Pinpoint the cell where the given text exists, returning its (X, Y) midpoint coordinate. 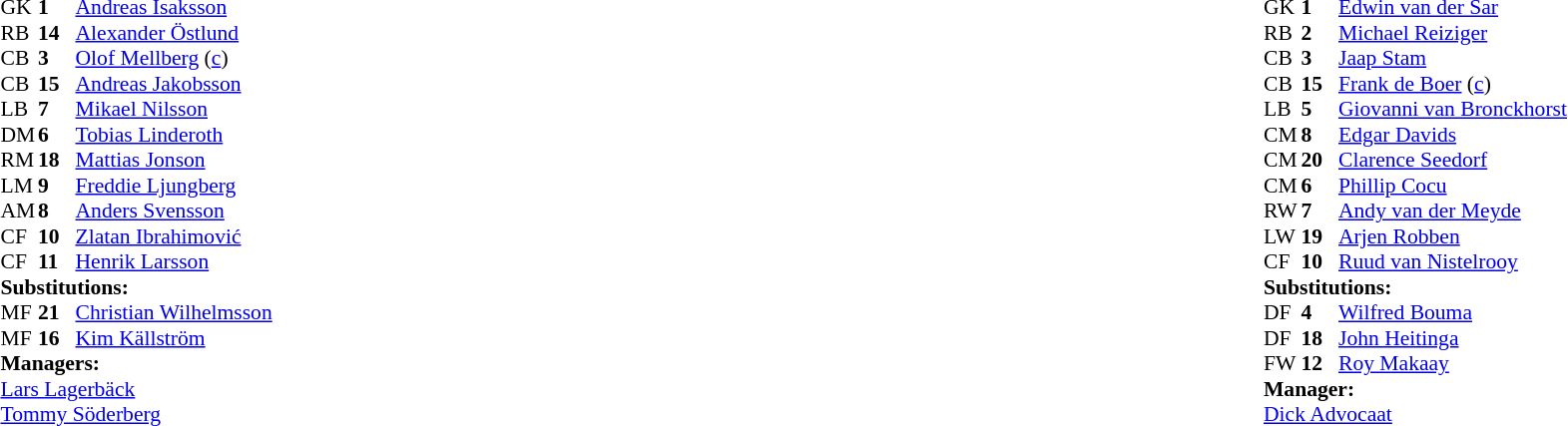
Henrik Larsson (174, 262)
Ruud van Nistelrooy (1453, 262)
LM (19, 186)
9 (57, 186)
19 (1319, 236)
Zlatan Ibrahimović (174, 236)
Wilfred Bouma (1453, 312)
Kim Källström (174, 338)
12 (1319, 364)
Frank de Boer (c) (1453, 84)
Anders Svensson (174, 211)
Roy Makaay (1453, 364)
Managers: (136, 364)
Arjen Robben (1453, 236)
Phillip Cocu (1453, 186)
21 (57, 312)
John Heitinga (1453, 338)
Mikael Nilsson (174, 109)
Christian Wilhelmsson (174, 312)
LW (1283, 236)
RW (1283, 211)
Michael Reiziger (1453, 33)
Jaap Stam (1453, 59)
Edgar Davids (1453, 135)
Mattias Jonson (174, 161)
FW (1283, 364)
DM (19, 135)
Clarence Seedorf (1453, 161)
Freddie Ljungberg (174, 186)
Tobias Linderoth (174, 135)
Andreas Jakobsson (174, 84)
2 (1319, 33)
16 (57, 338)
Olof Mellberg (c) (174, 59)
Manager: (1415, 389)
RM (19, 161)
Alexander Östlund (174, 33)
11 (57, 262)
14 (57, 33)
4 (1319, 312)
AM (19, 211)
20 (1319, 161)
5 (1319, 109)
Andy van der Meyde (1453, 211)
Giovanni van Bronckhorst (1453, 109)
